Identify which cell holds the provided text, then report its (X, Y) central coordinate. 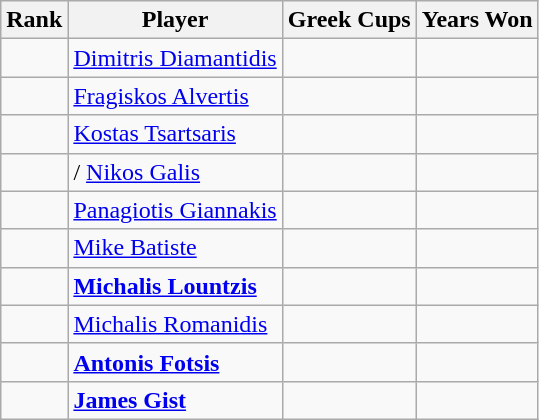
Michalis Lountzis (175, 286)
Years Won (477, 20)
Rank (34, 20)
Fragiskos Alvertis (175, 96)
Mike Batiste (175, 248)
Dimitris Diamantidis (175, 58)
Panagiotis Giannakis (175, 210)
Michalis Romanidis (175, 324)
James Gist (175, 400)
Antonis Fotsis (175, 362)
Player (175, 20)
/ Nikos Galis (175, 172)
Greek Cups (349, 20)
Kostas Tsartsaris (175, 134)
